Find where the given text appears and provide that cell's center as [x, y] coordinate. 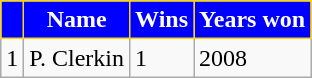
P. Clerkin [77, 58]
Wins [162, 20]
2008 [252, 58]
Name [77, 20]
Years won [252, 20]
